Search for the cell housing the specified text and yield its [X, Y] center coordinate. 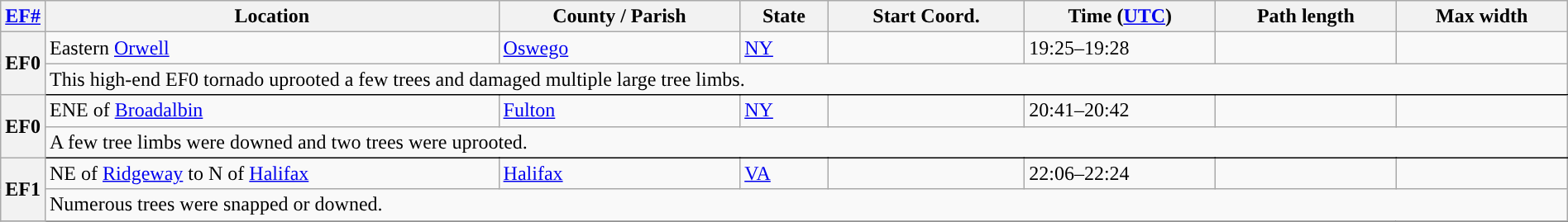
22:06–22:24 [1120, 173]
Numerous trees were snapped or downed. [806, 205]
Max width [1482, 17]
EF1 [23, 189]
A few tree limbs were downed and two trees were uprooted. [806, 142]
ENE of Broadalbin [271, 111]
Eastern Orwell [271, 48]
Oswego [619, 48]
County / Parish [619, 17]
Location [271, 17]
Halifax [619, 173]
Path length [1306, 17]
NE of Ridgeway to N of Halifax [271, 173]
VA [784, 173]
Time (UTC) [1120, 17]
EF# [23, 17]
Fulton [619, 111]
State [784, 17]
19:25–19:28 [1120, 48]
20:41–20:42 [1120, 111]
This high-end EF0 tornado uprooted a few trees and damaged multiple large tree limbs. [806, 79]
Start Coord. [926, 17]
